Scan for the cell matching the given text and deliver its (X, Y) coordinate at center. 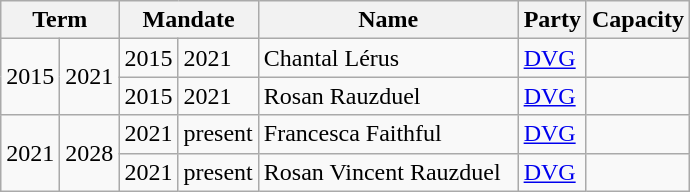
Party (552, 20)
Rosan Rauzduel (388, 96)
Chantal Lérus (388, 58)
Term (60, 20)
Rosan Vincent Rauzduel (388, 172)
Francesca Faithful (388, 134)
Capacity (638, 20)
2028 (90, 153)
Mandate (188, 20)
Name (388, 20)
